Identify which cell holds the provided text, then report its [x, y] central coordinate. 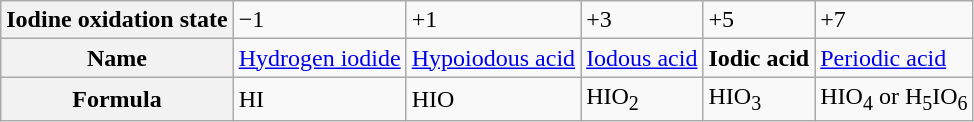
Hypoiodous acid [493, 58]
+3 [642, 20]
HIO2 [642, 99]
Hydrogen iodide [320, 58]
+7 [894, 20]
+5 [759, 20]
Iodous acid [642, 58]
Periodic acid [894, 58]
Name [117, 58]
HI [320, 99]
−1 [320, 20]
+1 [493, 20]
Iodine oxidation state [117, 20]
Formula [117, 99]
HIO [493, 99]
Iodic acid [759, 58]
HIO3 [759, 99]
HIO4 or H5IO6 [894, 99]
